Output the (x, y) coordinate of the center of the cell containing the given text.  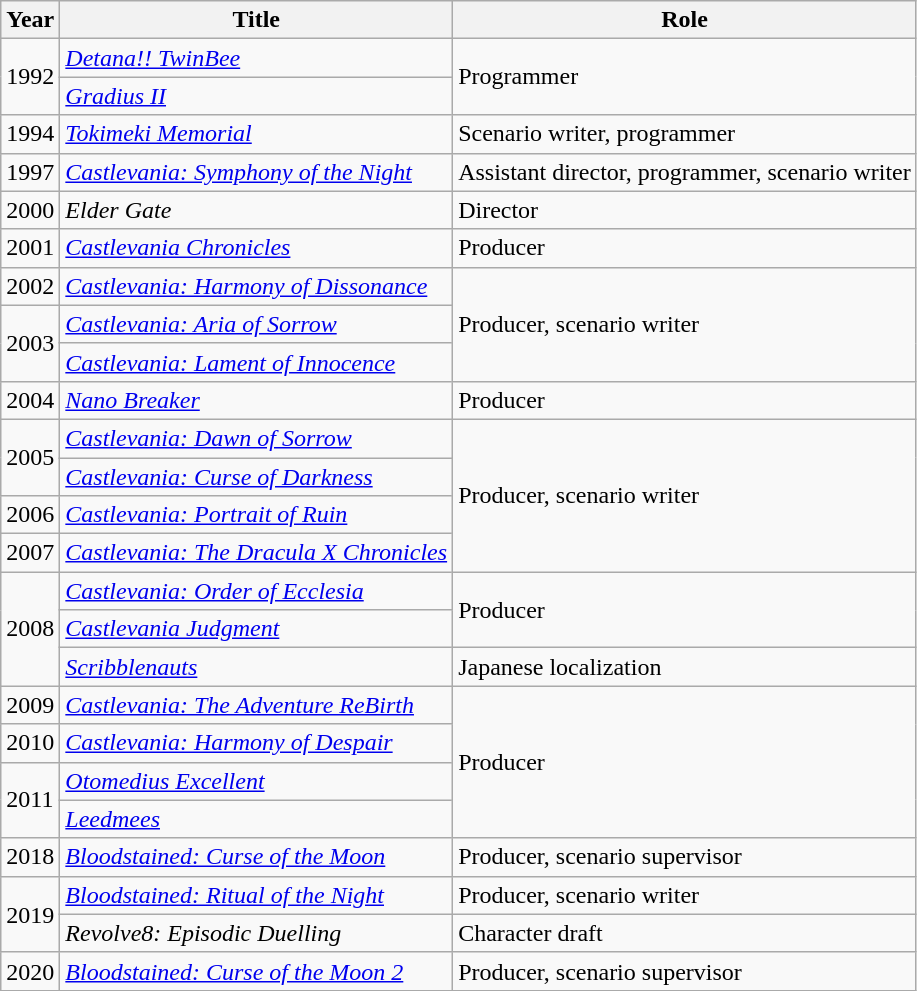
Gradius II (256, 96)
2009 (30, 705)
Revolve8: Episodic Duelling (256, 933)
1992 (30, 77)
Castlevania: Symphony of the Night (256, 172)
Director (685, 210)
2007 (30, 553)
Castlevania: Curse of Darkness (256, 477)
Castlevania: Aria of Sorrow (256, 324)
Tokimeki Memorial (256, 134)
Assistant director, programmer, scenario writer (685, 172)
Elder Gate (256, 210)
Title (256, 20)
Leedmees (256, 819)
1994 (30, 134)
Castlevania: Portrait of Ruin (256, 515)
Character draft (685, 933)
Castlevania: Order of Ecclesia (256, 591)
Bloodstained: Curse of the Moon 2 (256, 971)
Castlevania: Harmony of Dissonance (256, 286)
2003 (30, 343)
2011 (30, 800)
Bloodstained: Curse of the Moon (256, 857)
Castlevania: Lament of Innocence (256, 362)
2018 (30, 857)
2002 (30, 286)
Castlevania: Dawn of Sorrow (256, 438)
Bloodstained: Ritual of the Night (256, 895)
2005 (30, 457)
2010 (30, 743)
2004 (30, 400)
Role (685, 20)
Castlevania: Harmony of Despair (256, 743)
2019 (30, 914)
2020 (30, 971)
2008 (30, 629)
Programmer (685, 77)
Castlevania Chronicles (256, 248)
Year (30, 20)
2000 (30, 210)
Scenario writer, programmer (685, 134)
2006 (30, 515)
Otomedius Excellent (256, 781)
Detana!! TwinBee (256, 58)
Castlevania: The Dracula X Chronicles (256, 553)
Castlevania Judgment (256, 629)
Castlevania: The Adventure ReBirth (256, 705)
Japanese localization (685, 667)
1997 (30, 172)
2001 (30, 248)
Scribblenauts (256, 667)
Nano Breaker (256, 400)
